Return [x, y] of the center of cell containing provided text 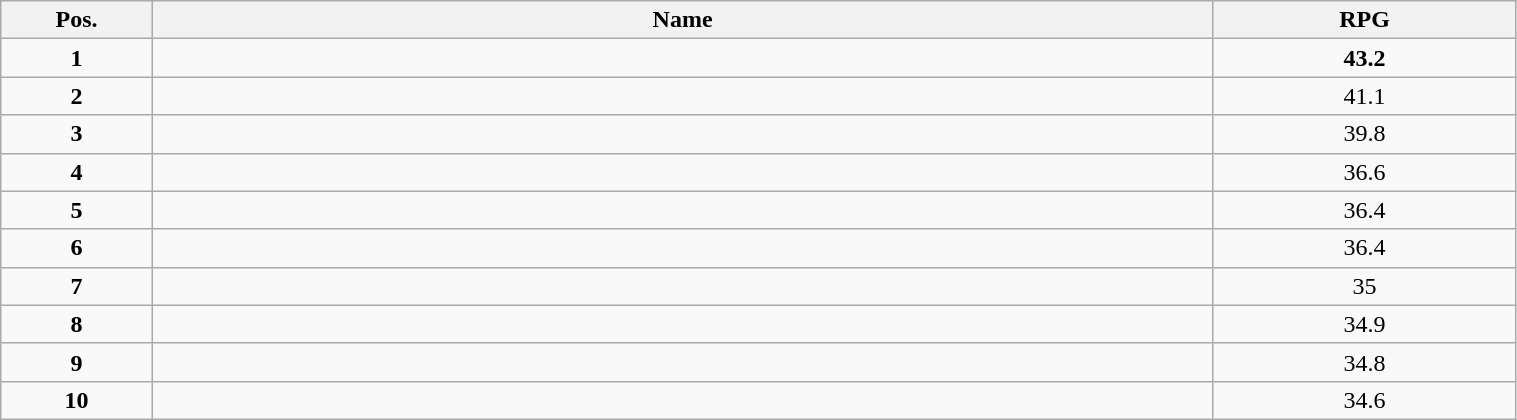
7 [77, 286]
10 [77, 400]
5 [77, 210]
3 [77, 134]
8 [77, 324]
41.1 [1364, 96]
6 [77, 248]
34.8 [1364, 362]
35 [1364, 286]
9 [77, 362]
36.6 [1364, 172]
Pos. [77, 20]
RPG [1364, 20]
39.8 [1364, 134]
2 [77, 96]
34.9 [1364, 324]
Name [682, 20]
34.6 [1364, 400]
43.2 [1364, 58]
4 [77, 172]
1 [77, 58]
